Search for the cell housing the specified text and yield its [x, y] center coordinate. 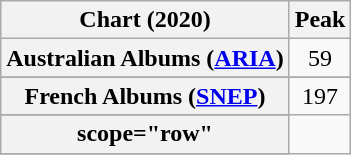
French Albums (SNEP) [145, 96]
59 [320, 58]
scope="row" [145, 134]
Chart (2020) [145, 20]
197 [320, 96]
Peak [320, 20]
Australian Albums (ARIA) [145, 58]
